Capture the cell that displays the provided text and extract its [X, Y] central coordinate. 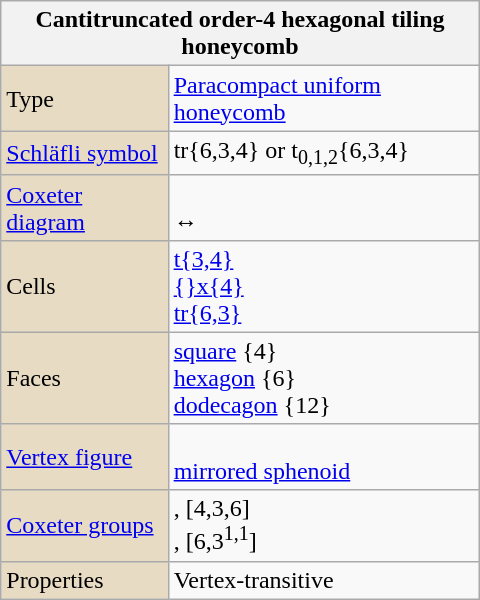
tr{6,3,4} or t0,1,2{6,3,4} [324, 153]
square {4}hexagon {6}dodecagon {12} [324, 378]
Vertex-transitive [324, 580]
↔ [324, 208]
Properties [84, 580]
Cantitruncated order-4 hexagonal tiling honeycomb [240, 34]
Type [84, 98]
mirrored sphenoid [324, 456]
Coxeter diagram [84, 208]
Paracompact uniform honeycomb [324, 98]
Schläfli symbol [84, 153]
Cells [84, 286]
Coxeter groups [84, 525]
, [4,3,6], [6,31,1] [324, 525]
t{3,4} {}x{4} tr{6,3} [324, 286]
Faces [84, 378]
Vertex figure [84, 456]
